Detect which cell encompasses the target text, then output its (x, y) center coordinate. 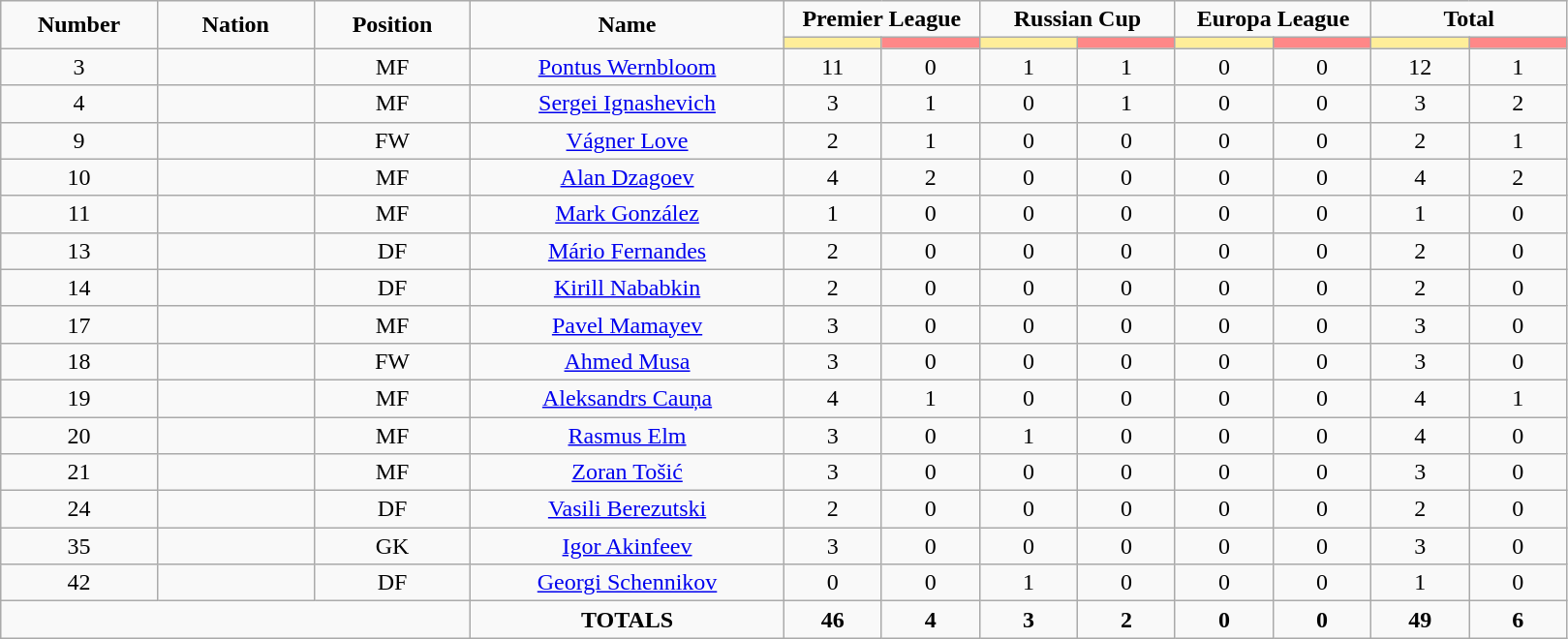
21 (79, 472)
Premier League (881, 19)
Alan Dzagoev (628, 177)
Total (1469, 19)
Position (392, 25)
Number (79, 25)
Zoran Tošić (628, 472)
12 (1420, 67)
Nation (235, 25)
19 (79, 398)
42 (79, 583)
Kirill Nababkin (628, 288)
Europa League (1273, 19)
Sergei Ignashevich (628, 104)
TOTALS (628, 620)
Vasili Berezutski (628, 509)
24 (79, 509)
Georgi Schennikov (628, 583)
10 (79, 177)
35 (79, 546)
20 (79, 435)
Aleksandrs Cauņa (628, 398)
46 (833, 620)
Ahmed Musa (628, 361)
18 (79, 361)
Name (628, 25)
13 (79, 251)
Russian Cup (1077, 19)
Vágner Love (628, 140)
9 (79, 140)
Mário Fernandes (628, 251)
17 (79, 324)
6 (1519, 620)
49 (1420, 620)
Pavel Mamayev (628, 324)
14 (79, 288)
GK (392, 546)
Mark González (628, 214)
Pontus Wernbloom (628, 67)
Rasmus Elm (628, 435)
Igor Akinfeev (628, 546)
